Provide the (X, Y) coordinate of the cell's center where the given text is located.  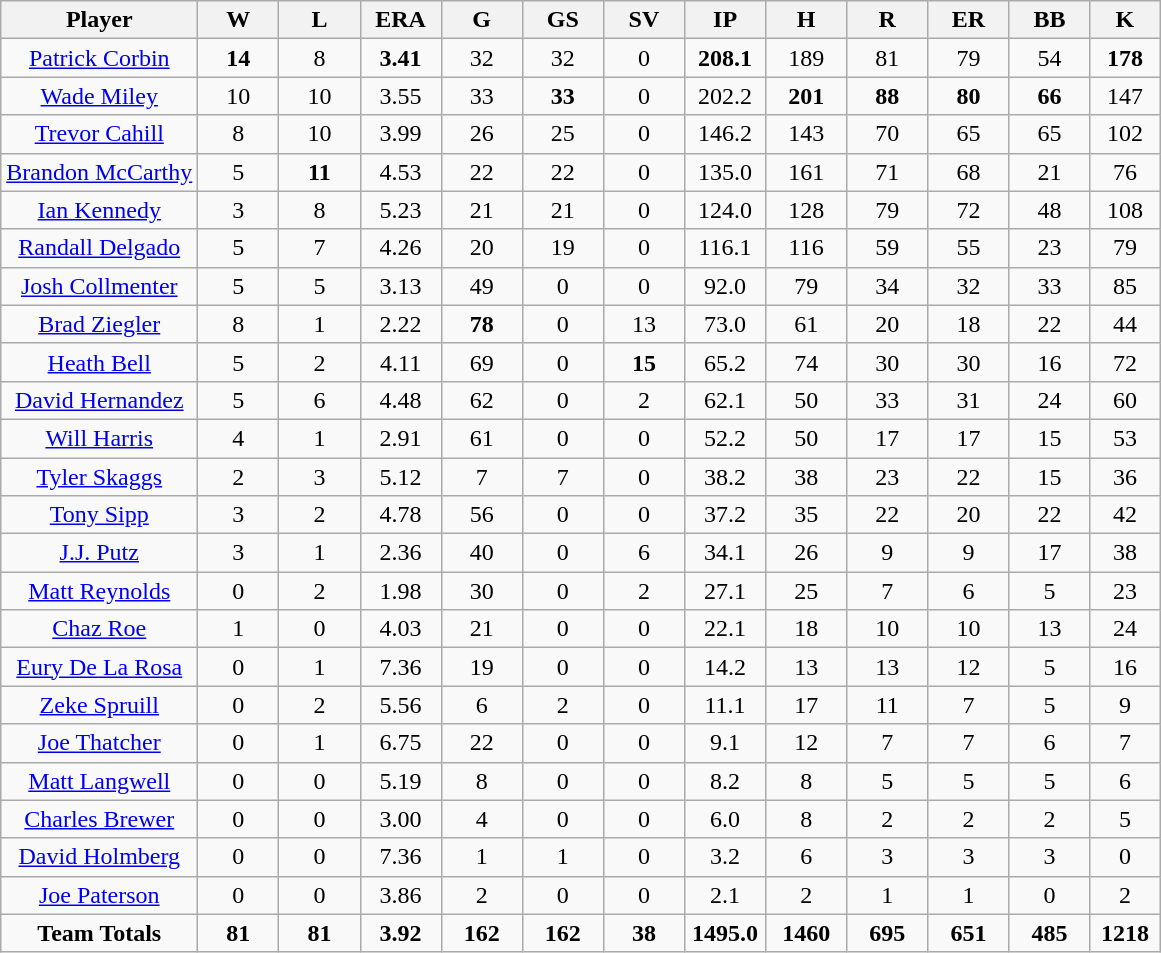
189 (806, 58)
3.86 (400, 895)
BB (1050, 20)
68 (968, 172)
Randall Delgado (100, 248)
40 (482, 553)
2.22 (400, 324)
70 (888, 134)
4.53 (400, 172)
5.56 (400, 705)
4.26 (400, 248)
3.41 (400, 58)
146.2 (724, 134)
62 (482, 400)
5.19 (400, 781)
35 (806, 515)
Team Totals (100, 933)
56 (482, 515)
Matt Reynolds (100, 591)
52.2 (724, 438)
IP (724, 20)
37.2 (724, 515)
22.1 (724, 629)
147 (1125, 96)
53 (1125, 438)
161 (806, 172)
73.0 (724, 324)
44 (1125, 324)
Will Harris (100, 438)
135.0 (724, 172)
14.2 (724, 667)
178 (1125, 58)
11.1 (724, 705)
David Holmberg (100, 857)
3.99 (400, 134)
4.11 (400, 362)
116.1 (724, 248)
Ian Kennedy (100, 210)
1.98 (400, 591)
55 (968, 248)
60 (1125, 400)
102 (1125, 134)
4.78 (400, 515)
G (482, 20)
Brandon McCarthy (100, 172)
1495.0 (724, 933)
201 (806, 96)
3.55 (400, 96)
ERA (400, 20)
66 (1050, 96)
W (238, 20)
4.48 (400, 400)
74 (806, 362)
27.1 (724, 591)
54 (1050, 58)
80 (968, 96)
GS (562, 20)
6.0 (724, 819)
78 (482, 324)
ER (968, 20)
92.0 (724, 286)
65.2 (724, 362)
2.36 (400, 553)
5.12 (400, 477)
124.0 (724, 210)
49 (482, 286)
48 (1050, 210)
42 (1125, 515)
6.75 (400, 743)
34 (888, 286)
K (1125, 20)
Tony Sipp (100, 515)
Josh Collmenter (100, 286)
3.2 (724, 857)
2.91 (400, 438)
H (806, 20)
L (320, 20)
J.J. Putz (100, 553)
5.23 (400, 210)
695 (888, 933)
208.1 (724, 58)
Trevor Cahill (100, 134)
34.1 (724, 553)
1460 (806, 933)
Eury De La Rosa (100, 667)
Joe Paterson (100, 895)
3.13 (400, 286)
Zeke Spruill (100, 705)
85 (1125, 286)
485 (1050, 933)
38.2 (724, 477)
62.1 (724, 400)
108 (1125, 210)
651 (968, 933)
31 (968, 400)
143 (806, 134)
8.2 (724, 781)
128 (806, 210)
3.00 (400, 819)
Matt Langwell (100, 781)
3.92 (400, 933)
Charles Brewer (100, 819)
David Hernandez (100, 400)
202.2 (724, 96)
1218 (1125, 933)
14 (238, 58)
71 (888, 172)
Joe Thatcher (100, 743)
Patrick Corbin (100, 58)
4.03 (400, 629)
Player (100, 20)
Brad Ziegler (100, 324)
9.1 (724, 743)
Heath Bell (100, 362)
Chaz Roe (100, 629)
88 (888, 96)
SV (644, 20)
Wade Miley (100, 96)
36 (1125, 477)
R (888, 20)
Tyler Skaggs (100, 477)
76 (1125, 172)
59 (888, 248)
2.1 (724, 895)
69 (482, 362)
116 (806, 248)
